Extract the (x, y) coordinate from the center of the cell holding the provided text.  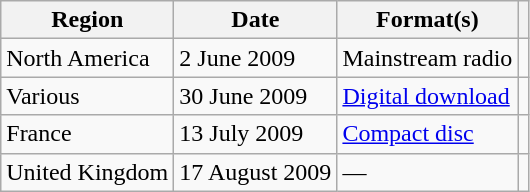
Compact disc (428, 134)
North America (88, 58)
Various (88, 96)
2 June 2009 (256, 58)
17 August 2009 (256, 172)
— (428, 172)
Mainstream radio (428, 58)
Date (256, 20)
13 July 2009 (256, 134)
Format(s) (428, 20)
Digital download (428, 96)
30 June 2009 (256, 96)
Region (88, 20)
United Kingdom (88, 172)
France (88, 134)
